Return the [X, Y] coordinate for the center point of the cell that contains the specified text.  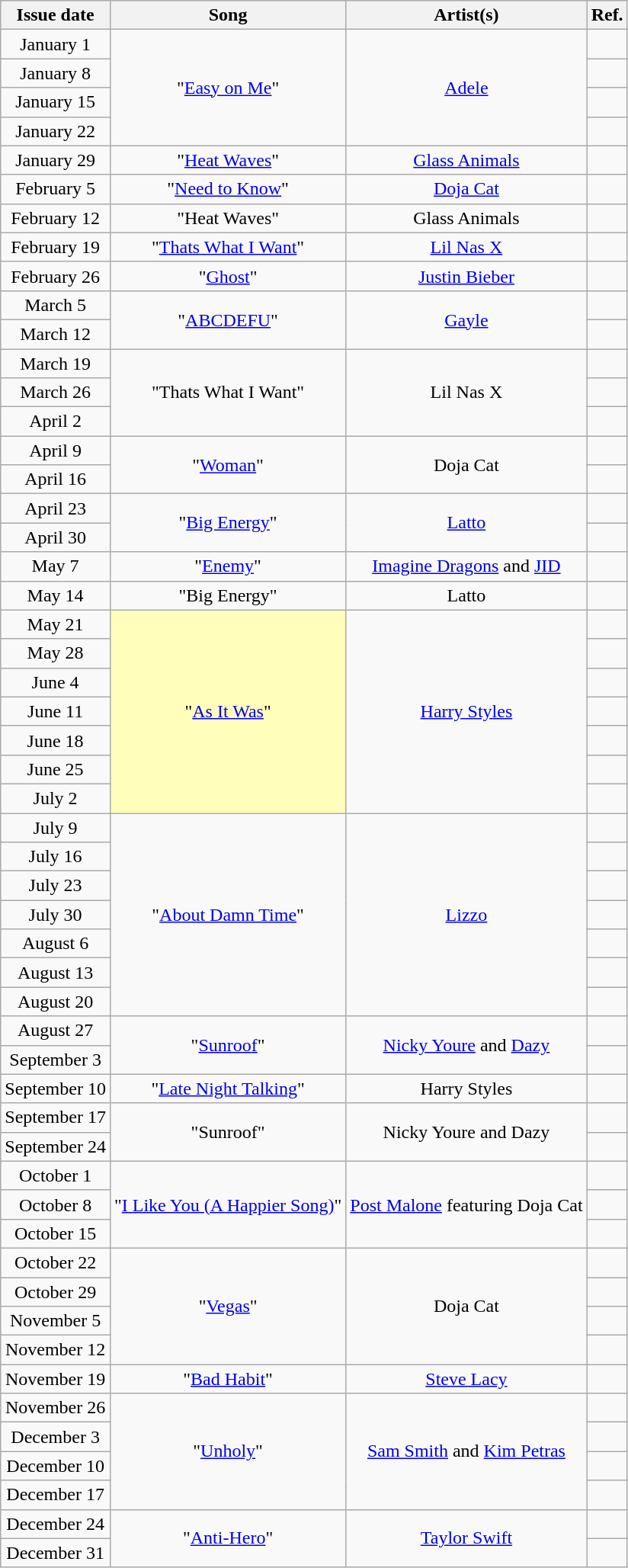
"Ghost" [227, 276]
Sam Smith and Kim Petras [466, 1451]
September 24 [56, 1146]
August 13 [56, 973]
March 5 [56, 305]
Issue date [56, 15]
September 17 [56, 1117]
October 22 [56, 1262]
July 23 [56, 886]
July 16 [56, 857]
"ABCDEFU" [227, 319]
"Easy on Me" [227, 88]
December 10 [56, 1466]
April 30 [56, 537]
February 12 [56, 218]
January 1 [56, 44]
"Unholy" [227, 1451]
"About Damn Time" [227, 914]
August 27 [56, 1031]
July 2 [56, 798]
October 15 [56, 1233]
Steve Lacy [466, 1379]
February 19 [56, 247]
July 30 [56, 915]
"Need to Know" [227, 189]
June 11 [56, 711]
January 22 [56, 131]
December 31 [56, 1553]
May 7 [56, 566]
February 26 [56, 276]
Justin Bieber [466, 276]
March 19 [56, 364]
"Woman" [227, 465]
November 26 [56, 1408]
May 14 [56, 595]
May 28 [56, 653]
"As It Was" [227, 711]
January 8 [56, 73]
January 15 [56, 102]
Taylor Swift [466, 1538]
June 18 [56, 740]
April 16 [56, 479]
December 24 [56, 1524]
Ref. [607, 15]
March 12 [56, 334]
April 23 [56, 508]
"Late Night Talking" [227, 1089]
Artist(s) [466, 15]
Imagine Dragons and JID [466, 566]
October 29 [56, 1292]
January 29 [56, 160]
Gayle [466, 319]
September 3 [56, 1060]
Adele [466, 88]
Lizzo [466, 914]
"Anti-Hero" [227, 1538]
April 9 [56, 451]
May 21 [56, 624]
July 9 [56, 827]
"Bad Habit" [227, 1379]
Post Malone featuring Doja Cat [466, 1204]
November 19 [56, 1379]
November 12 [56, 1350]
"Enemy" [227, 566]
October 8 [56, 1204]
March 26 [56, 393]
June 4 [56, 682]
August 6 [56, 944]
"I Like You (A Happier Song)" [227, 1204]
June 25 [56, 769]
"Vegas" [227, 1306]
August 20 [56, 1002]
December 17 [56, 1495]
September 10 [56, 1089]
October 1 [56, 1175]
Song [227, 15]
February 5 [56, 189]
April 2 [56, 422]
December 3 [56, 1437]
November 5 [56, 1321]
